Search for the cell housing the specified text and yield its (x, y) center coordinate. 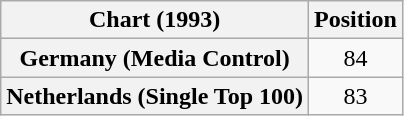
Germany (Media Control) (155, 58)
84 (356, 58)
Position (356, 20)
83 (356, 96)
Netherlands (Single Top 100) (155, 96)
Chart (1993) (155, 20)
